Provide the [X, Y] coordinate of the cell's center where the given text is located.  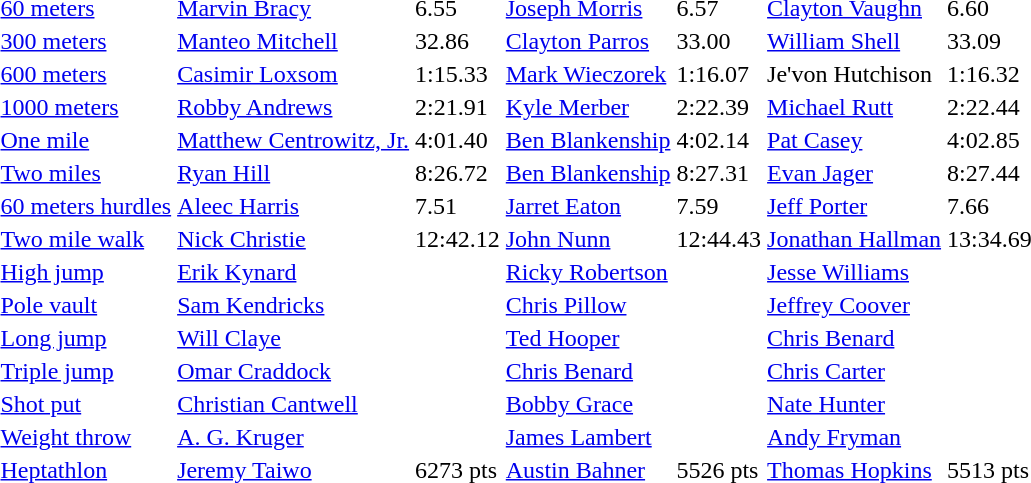
Ted Hooper [588, 338]
7.51 [458, 206]
Ryan Hill [294, 173]
Chris Carter [854, 371]
Bobby Grace [588, 404]
Jesse Williams [854, 272]
Evan Jager [854, 173]
32.86 [458, 41]
Jeffrey Coover [854, 305]
William Shell [854, 41]
12:42.12 [458, 239]
Pat Casey [854, 140]
Jeff Porter [854, 206]
Kyle Merber [588, 107]
33.00 [719, 41]
4:01.40 [458, 140]
Ricky Robertson [588, 272]
Aleec Harris [294, 206]
Andy Fryman [854, 437]
Erik Kynard [294, 272]
4:02.14 [719, 140]
Chris Pillow [588, 305]
Omar Craddock [294, 371]
7.59 [719, 206]
2:21.91 [458, 107]
8:26.72 [458, 173]
Nick Christie [294, 239]
1:16.07 [719, 74]
Manteo Mitchell [294, 41]
8:27.31 [719, 173]
Matthew Centrowitz, Jr. [294, 140]
Clayton Parros [588, 41]
12:44.43 [719, 239]
Jonathan Hallman [854, 239]
Michael Rutt [854, 107]
Nate Hunter [854, 404]
James Lambert [588, 437]
Jarret Eaton [588, 206]
A. G. Kruger [294, 437]
Mark Wieczorek [588, 74]
2:22.39 [719, 107]
Sam Kendricks [294, 305]
1:15.33 [458, 74]
Christian Cantwell [294, 404]
Will Claye [294, 338]
Casimir Loxsom [294, 74]
John Nunn [588, 239]
Robby Andrews [294, 107]
Je'von Hutchison [854, 74]
